Return (X, Y) of the center of cell containing provided text 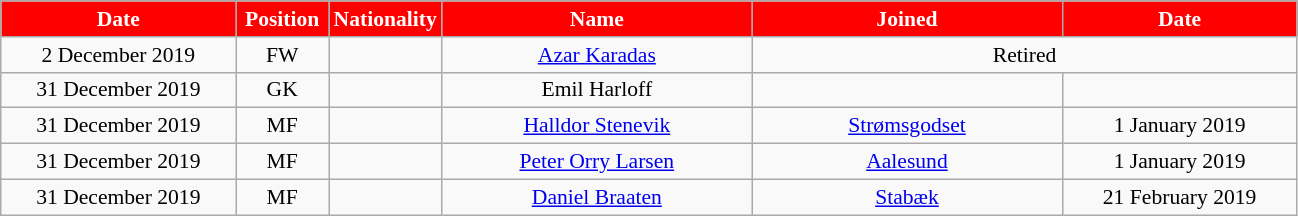
Daniel Braaten (597, 197)
Emil Harloff (597, 90)
Joined (907, 19)
FW (282, 55)
Retired (1024, 55)
Azar Karadas (597, 55)
Stabæk (907, 197)
Peter Orry Larsen (597, 162)
2 December 2019 (118, 55)
Strømsgodset (907, 126)
Name (597, 19)
21 February 2019 (1180, 197)
GK (282, 90)
Halldor Stenevik (597, 126)
Nationality (384, 19)
Aalesund (907, 162)
Position (282, 19)
